Output the (x, y) coordinate of the center of the cell containing the given text.  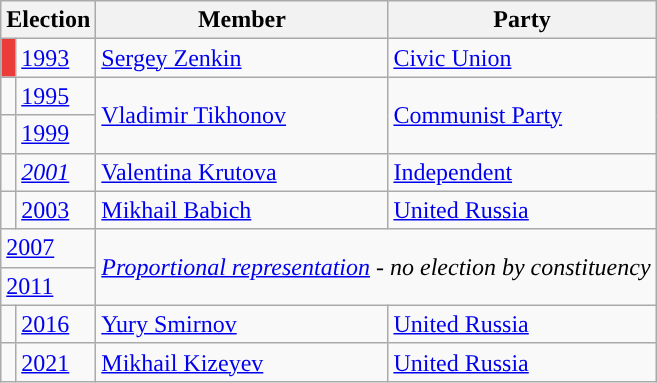
Sergey Zenkin (242, 58)
Yury Smirnov (242, 324)
Mikhail Babich (242, 210)
Party (522, 20)
Valentina Krutova (242, 172)
Member (242, 20)
1999 (56, 134)
2016 (56, 324)
2007 (48, 248)
Election (48, 20)
Civic Union (522, 58)
2021 (56, 362)
Mikhail Kizeyev (242, 362)
Independent (522, 172)
Proportional representation - no election by constituency (376, 267)
2003 (56, 210)
1993 (56, 58)
Vladimir Tikhonov (242, 115)
2001 (56, 172)
1995 (56, 96)
Communist Party (522, 115)
2011 (48, 286)
